Identify which cell holds the provided text, then report its (x, y) central coordinate. 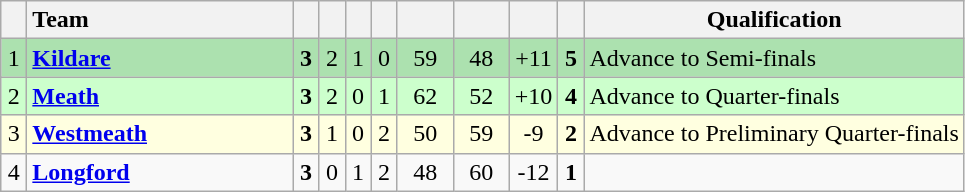
-9 (534, 134)
Advance to Preliminary Quarter-finals (774, 134)
Longford (160, 172)
Meath (160, 96)
-12 (534, 172)
62 (425, 96)
5 (571, 58)
52 (481, 96)
+10 (534, 96)
50 (425, 134)
Qualification (774, 20)
+11 (534, 58)
Team (160, 20)
Advance to Semi-finals (774, 58)
Westmeath (160, 134)
Advance to Quarter-finals (774, 96)
60 (481, 172)
Kildare (160, 58)
